For the text-containing cell, return its midpoint in [X, Y] coordinate format. 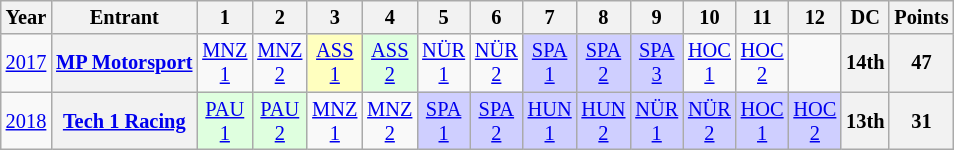
Entrant [124, 17]
Tech 1 Racing [124, 121]
7 [550, 17]
11 [762, 17]
47 [921, 63]
6 [496, 17]
HUN2 [604, 121]
13th [865, 121]
Points [921, 17]
10 [710, 17]
ASS2 [390, 63]
2018 [26, 121]
2017 [26, 63]
MP Motorsport [124, 63]
2 [280, 17]
PAU2 [280, 121]
Year [26, 17]
14th [865, 63]
SPA3 [656, 63]
DC [865, 17]
9 [656, 17]
1 [224, 17]
5 [444, 17]
HUN1 [550, 121]
31 [921, 121]
12 [814, 17]
8 [604, 17]
PAU1 [224, 121]
4 [390, 17]
3 [334, 17]
ASS1 [334, 63]
